Scan for the cell matching the given text and deliver its [x, y] coordinate at center. 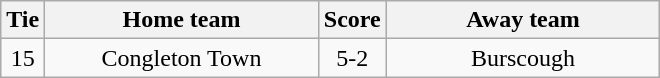
15 [23, 58]
Score [352, 20]
Congleton Town [182, 58]
Home team [182, 20]
Away team [523, 20]
5-2 [352, 58]
Tie [23, 20]
Burscough [523, 58]
